Return [x, y] of the center of cell containing provided text 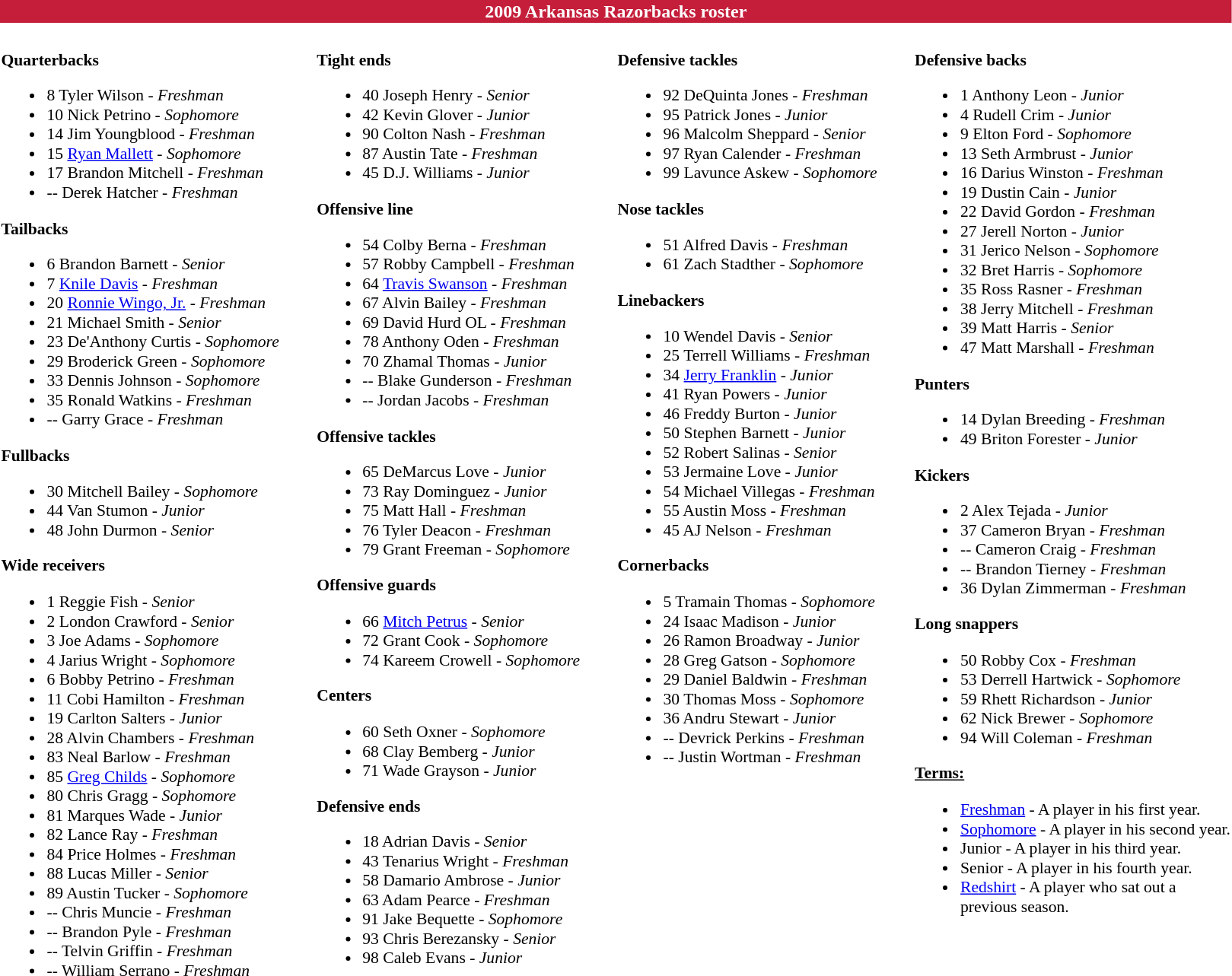
2009 Arkansas Razorbacks roster [616, 11]
